Extract the (X, Y) coordinate from the center of the cell holding the provided text.  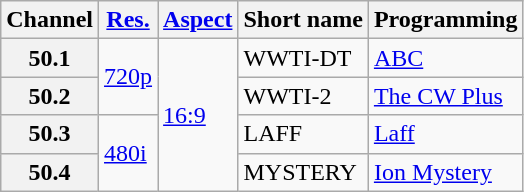
WWTI-DT (303, 58)
ABC (446, 58)
480i (128, 153)
Ion Mystery (446, 172)
Short name (303, 20)
Channel (50, 20)
The CW Plus (446, 96)
50.4 (50, 172)
50.1 (50, 58)
50.2 (50, 96)
Res. (128, 20)
Programming (446, 20)
WWTI-2 (303, 96)
16:9 (198, 115)
720p (128, 77)
Laff (446, 134)
LAFF (303, 134)
Aspect (198, 20)
MYSTERY (303, 172)
50.3 (50, 134)
